Locate the cell with the specified text and output its (X, Y) center coordinate. 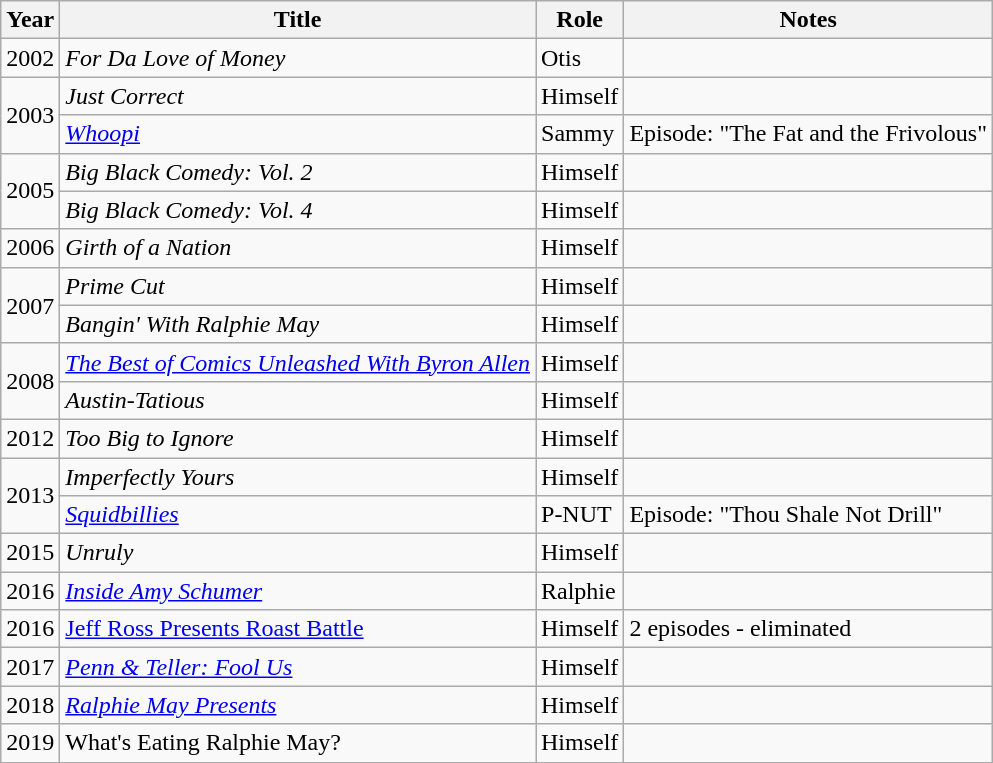
Role (580, 20)
Bangin' With Ralphie May (298, 324)
Episode: "Thou Shale Not Drill" (808, 515)
2005 (30, 191)
2006 (30, 248)
Whoopi (298, 134)
2007 (30, 305)
Unruly (298, 553)
2013 (30, 496)
2019 (30, 743)
Big Black Comedy: Vol. 4 (298, 210)
What's Eating Ralphie May? (298, 743)
Squidbillies (298, 515)
2015 (30, 553)
Just Correct (298, 96)
Jeff Ross Presents Roast Battle (298, 629)
2012 (30, 438)
Inside Amy Schumer (298, 591)
2002 (30, 58)
Ralphie May Presents (298, 705)
2017 (30, 667)
Penn & Teller: Fool Us (298, 667)
Notes (808, 20)
Title (298, 20)
2018 (30, 705)
For Da Love of Money (298, 58)
P-NUT (580, 515)
2 episodes - eliminated (808, 629)
Imperfectly Yours (298, 477)
Otis (580, 58)
Ralphie (580, 591)
2003 (30, 115)
Girth of a Nation (298, 248)
Episode: "The Fat and the Frivolous" (808, 134)
Austin-Tatious (298, 400)
2008 (30, 381)
The Best of Comics Unleashed With Byron Allen (298, 362)
Big Black Comedy: Vol. 2 (298, 172)
Prime Cut (298, 286)
Too Big to Ignore (298, 438)
Sammy (580, 134)
Year (30, 20)
